Pinpoint the cell where the given text exists, returning its [x, y] midpoint coordinate. 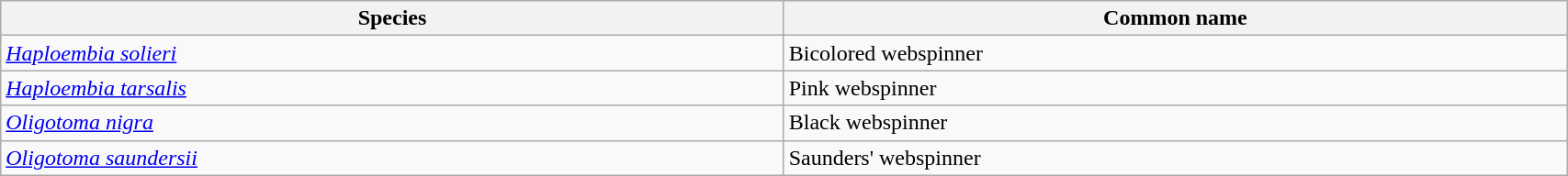
Haploembia tarsalis [392, 88]
Pink webspinner [1175, 88]
Species [392, 18]
Saunders' webspinner [1175, 158]
Black webspinner [1175, 123]
Haploembia solieri [392, 53]
Common name [1175, 18]
Bicolored webspinner [1175, 53]
Oligotoma saundersii [392, 158]
Oligotoma nigra [392, 123]
